Output the (x, y) coordinate of the center of the cell containing the given text.  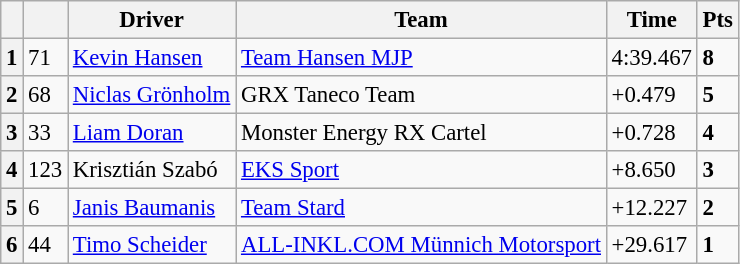
Timo Scheider (152, 245)
71 (46, 58)
Driver (152, 20)
Niclas Grönholm (152, 95)
33 (46, 133)
Team (422, 20)
44 (46, 245)
123 (46, 170)
Liam Doran (152, 133)
Krisztián Szabó (152, 170)
GRX Taneco Team (422, 95)
+0.728 (652, 133)
Kevin Hansen (152, 58)
+0.479 (652, 95)
+8.650 (652, 170)
Monster Energy RX Cartel (422, 133)
+12.227 (652, 208)
Janis Baumanis (152, 208)
Team Hansen MJP (422, 58)
+29.617 (652, 245)
Time (652, 20)
4:39.467 (652, 58)
EKS Sport (422, 170)
ALL-INKL.COM Münnich Motorsport (422, 245)
Team Stard (422, 208)
8 (718, 58)
Pts (718, 20)
68 (46, 95)
